Locate the cell with the specified text and output its (X, Y) center coordinate. 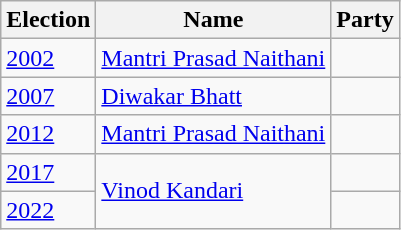
Vinod Kandari (214, 191)
2022 (48, 210)
Party (365, 20)
Name (214, 20)
Election (48, 20)
2007 (48, 96)
2012 (48, 134)
2002 (48, 58)
Diwakar Bhatt (214, 96)
2017 (48, 172)
